Output the (x, y) coordinate of the center of the cell containing the given text.  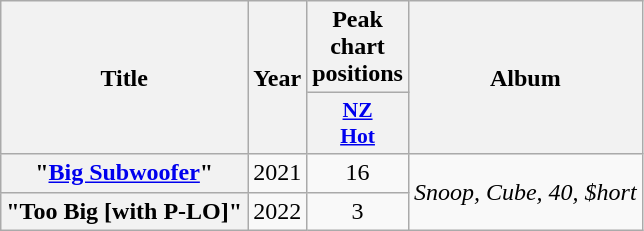
Snoop, Cube, 40, $hort (525, 192)
Peak chart positions (358, 47)
16 (358, 173)
3 (358, 211)
2022 (278, 211)
"Big Subwoofer" (124, 173)
"Too Big [with P-LO]" (124, 211)
2021 (278, 173)
NZHot (358, 124)
Title (124, 78)
Year (278, 78)
Album (525, 78)
